Detect which cell encompasses the target text, then output its [X, Y] center coordinate. 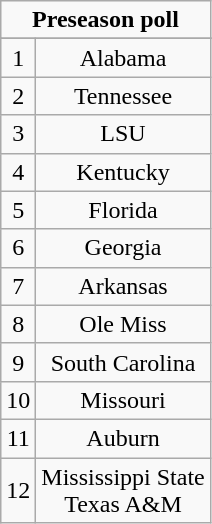
Georgia [123, 248]
9 [18, 362]
4 [18, 172]
6 [18, 248]
7 [18, 286]
Mississippi StateTexas A&M [123, 490]
10 [18, 400]
12 [18, 490]
Tennessee [123, 96]
Alabama [123, 58]
Arkansas [123, 286]
Missouri [123, 400]
1 [18, 58]
Ole Miss [123, 324]
3 [18, 134]
South Carolina [123, 362]
5 [18, 210]
8 [18, 324]
11 [18, 438]
Auburn [123, 438]
Kentucky [123, 172]
LSU [123, 134]
2 [18, 96]
Florida [123, 210]
Preseason poll [106, 20]
